Search for the cell housing the specified text and yield its (x, y) center coordinate. 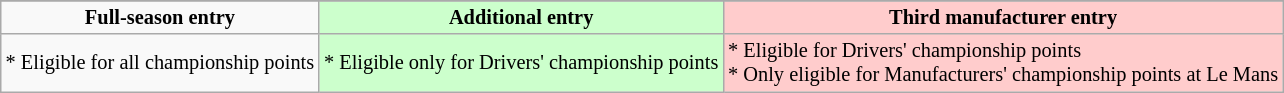
* Eligible for all championship points (160, 63)
Additional entry (521, 17)
Third manufacturer entry (1003, 17)
Full-season entry (160, 17)
* Eligible for Drivers' championship points* Only eligible for Manufacturers' championship points at Le Mans (1003, 63)
* Eligible only for Drivers' championship points (521, 63)
